Extract the (X, Y) coordinate from the center of the cell holding the provided text.  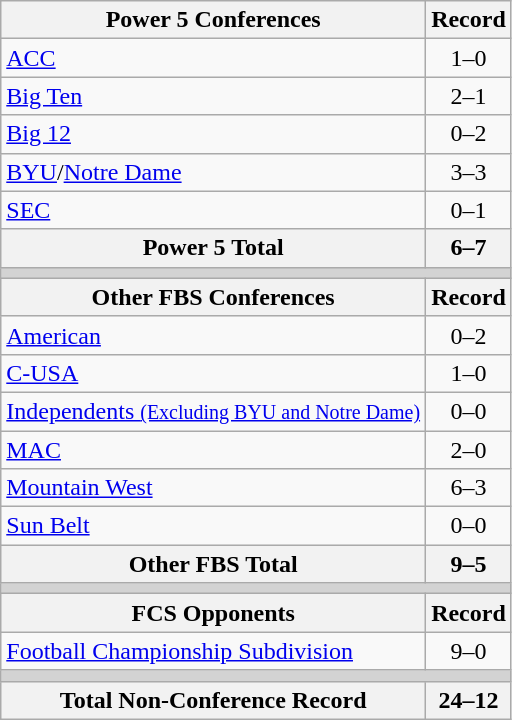
9–0 (469, 651)
American (214, 335)
6–7 (469, 248)
Sun Belt (214, 526)
MAC (214, 449)
FCS Opponents (214, 613)
Football Championship Subdivision (214, 651)
C-USA (214, 373)
Independents (Excluding BYU and Notre Dame) (214, 411)
Big 12 (214, 134)
SEC (214, 210)
Total Non-Conference Record (214, 700)
ACC (214, 58)
Other FBS Conferences (214, 297)
BYU/Notre Dame (214, 172)
Power 5 Total (214, 248)
9–5 (469, 564)
2–1 (469, 96)
Power 5 Conferences (214, 20)
2–0 (469, 449)
6–3 (469, 488)
0–1 (469, 210)
24–12 (469, 700)
Mountain West (214, 488)
Other FBS Total (214, 564)
Big Ten (214, 96)
3–3 (469, 172)
